Determine the (x, y) coordinate at the center of the cell enclosing the given text.  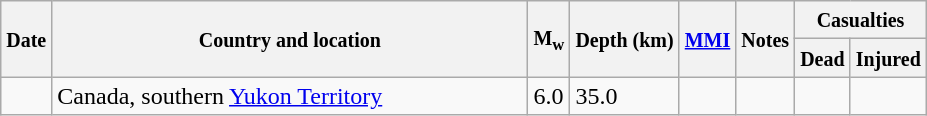
Country and location (290, 39)
Injured (888, 58)
35.0 (624, 96)
Casualties (861, 20)
Canada, southern Yukon Territory (290, 96)
Notes (766, 39)
Mw (549, 39)
Depth (km) (624, 39)
MMI (708, 39)
Date (26, 39)
6.0 (549, 96)
Dead (823, 58)
